Detect which cell encompasses the target text, then output its (x, y) center coordinate. 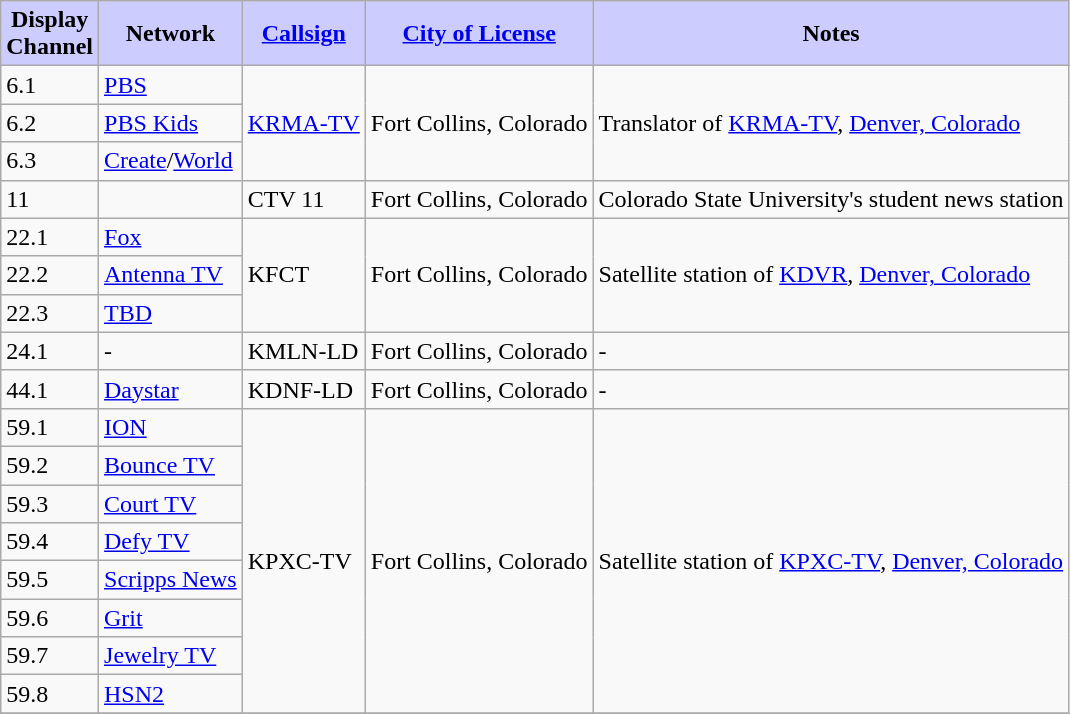
Antenna TV (171, 275)
Fox (171, 237)
59.5 (50, 580)
KPXC-TV (304, 560)
Network (171, 34)
Jewelry TV (171, 656)
TBD (171, 313)
22.3 (50, 313)
Daystar (171, 389)
6.3 (50, 161)
Notes (831, 34)
KDNF-LD (304, 389)
Court TV (171, 503)
22.2 (50, 275)
DisplayChannel (50, 34)
6.2 (50, 123)
ION (171, 427)
59.2 (50, 465)
PBS (171, 85)
59.6 (50, 618)
59.7 (50, 656)
Create/World (171, 161)
Satellite station of KDVR, Denver, Colorado (831, 275)
24.1 (50, 351)
22.1 (50, 237)
Grit (171, 618)
Colorado State University's student news station (831, 199)
Defy TV (171, 542)
Satellite station of KPXC-TV, Denver, Colorado (831, 560)
59.3 (50, 503)
CTV 11 (304, 199)
Translator of KRMA-TV, Denver, Colorado (831, 123)
59.8 (50, 694)
HSN2 (171, 694)
PBS Kids (171, 123)
KMLN-LD (304, 351)
Callsign (304, 34)
6.1 (50, 85)
44.1 (50, 389)
Scripps News (171, 580)
11 (50, 199)
59.1 (50, 427)
KRMA-TV (304, 123)
City of License (479, 34)
KFCT (304, 275)
59.4 (50, 542)
Bounce TV (171, 465)
